From the cell containing the given text, extract its center point as [X, Y] coordinate. 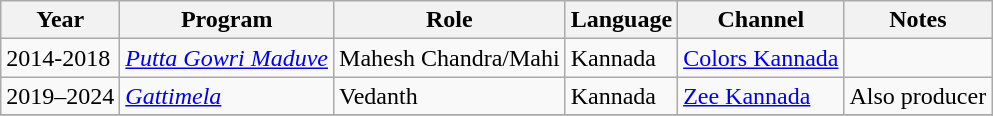
Putta Gowri Maduve [227, 58]
Mahesh Chandra/Mahi [450, 58]
Vedanth [450, 96]
Role [450, 20]
Notes [918, 20]
Program [227, 20]
Channel [761, 20]
2019–2024 [60, 96]
Also producer [918, 96]
Gattimela [227, 96]
Zee Kannada [761, 96]
Year [60, 20]
2014-2018 [60, 58]
Language [621, 20]
Colors Kannada [761, 58]
